For the text-containing cell, return its midpoint in [x, y] coordinate format. 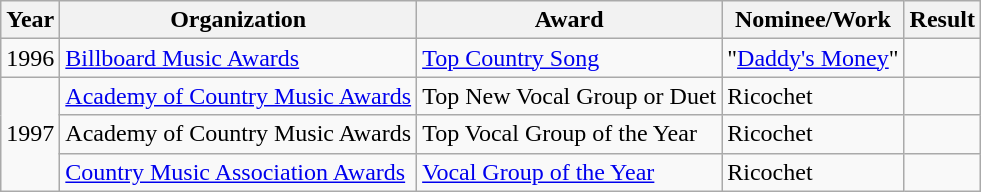
Top Vocal Group of the Year [570, 134]
Country Music Association Awards [238, 172]
Top New Vocal Group or Duet [570, 96]
1996 [30, 58]
Nominee/Work [813, 20]
Award [570, 20]
"Daddy's Money" [813, 58]
Result [942, 20]
1997 [30, 134]
Organization [238, 20]
Year [30, 20]
Billboard Music Awards [238, 58]
Vocal Group of the Year [570, 172]
Top Country Song [570, 58]
